Pinpoint the cell where the given text exists, returning its (X, Y) midpoint coordinate. 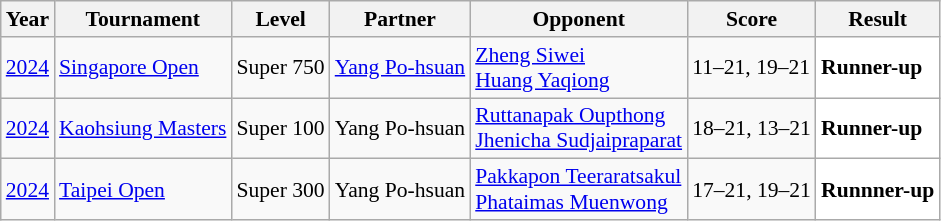
Score (752, 19)
Super 300 (280, 190)
Ruttanapak Oupthong Jhenicha Sudjaipraparat (578, 128)
Level (280, 19)
Pakkapon Teeraratsakul Phataimas Muenwong (578, 190)
Runnner-up (878, 190)
18–21, 13–21 (752, 128)
Tournament (142, 19)
Kaohsiung Masters (142, 128)
11–21, 19–21 (752, 68)
Super 100 (280, 128)
Partner (400, 19)
Super 750 (280, 68)
Taipei Open (142, 190)
Singapore Open (142, 68)
Zheng Siwei Huang Yaqiong (578, 68)
Opponent (578, 19)
17–21, 19–21 (752, 190)
Year (28, 19)
Result (878, 19)
